Locate the cell with the specified text and output its [x, y] center coordinate. 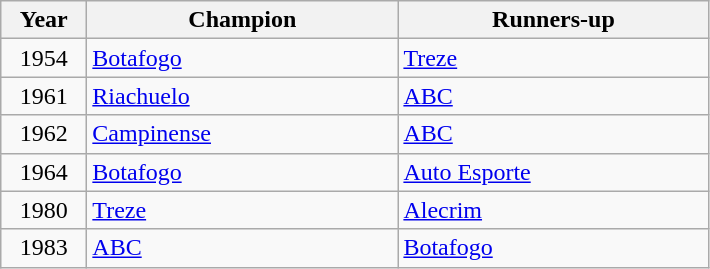
Champion [242, 20]
Riachuelo [242, 96]
1962 [44, 134]
Alecrim [554, 210]
Year [44, 20]
Campinense [242, 134]
1980 [44, 210]
1964 [44, 172]
1983 [44, 248]
Runners-up [554, 20]
Auto Esporte [554, 172]
1954 [44, 58]
1961 [44, 96]
